Detect which cell encompasses the target text, then output its (x, y) center coordinate. 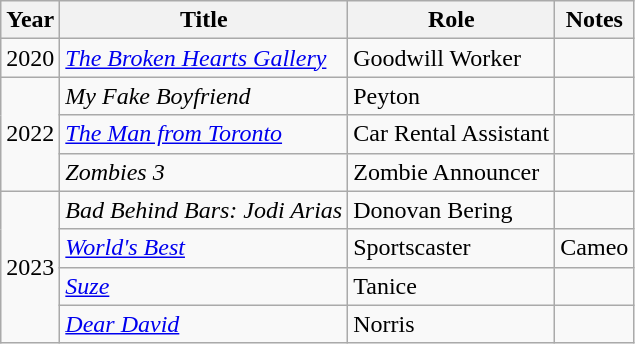
The Man from Toronto (204, 134)
Role (452, 20)
Year (30, 20)
Tanice (452, 286)
Donovan Bering (452, 210)
2023 (30, 267)
Car Rental Assistant (452, 134)
My Fake Boyfriend (204, 96)
Zombies 3 (204, 172)
Notes (594, 20)
Sportscaster (452, 248)
Goodwill Worker (452, 58)
Norris (452, 324)
Suze (204, 286)
2020 (30, 58)
Peyton (452, 96)
Zombie Announcer (452, 172)
Bad Behind Bars: Jodi Arias (204, 210)
The Broken Hearts Gallery (204, 58)
Dear David (204, 324)
World's Best (204, 248)
Title (204, 20)
Cameo (594, 248)
2022 (30, 134)
